Identify which cell holds the provided text, then report its (x, y) central coordinate. 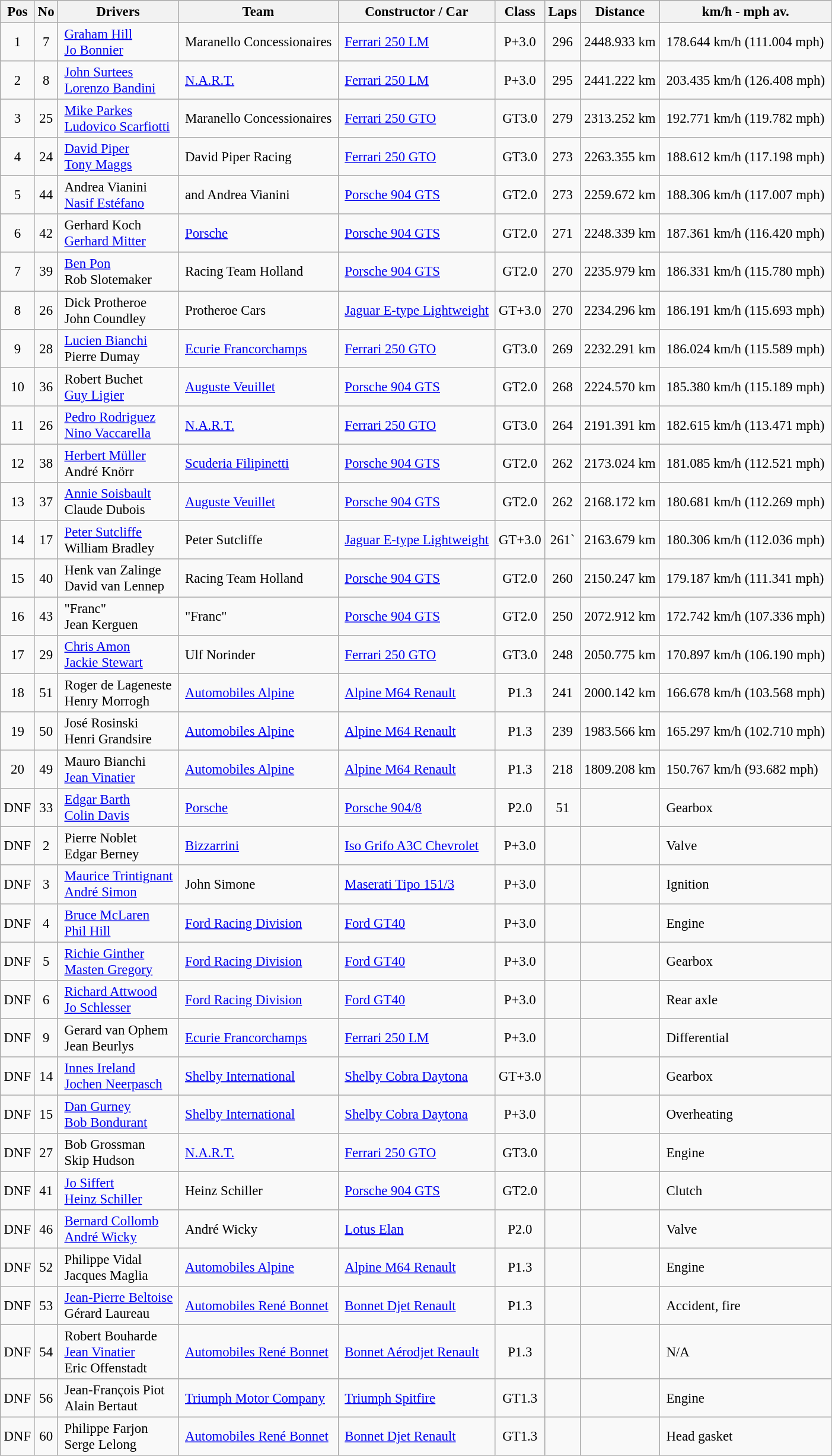
2173.024 km (620, 464)
269 (563, 349)
Lotus Elan (416, 1230)
Triumph Spitfire (416, 1398)
Innes Ireland Jochen Neerpasch (117, 1077)
Class (520, 12)
2248.339 km (620, 234)
Annie Soisbault Claude Dubois (117, 502)
Triumph Motor Company (259, 1398)
Richard Attwood Jo Schlesser (117, 1000)
150.767 km/h (93.682 mph) (745, 769)
Graham Hill Jo Bonnier (117, 43)
268 (563, 387)
Richie Ginther Masten Gregory (117, 962)
Mauro Bianchi Jean Vinatier (117, 769)
2163.679 km (620, 539)
2168.172 km (620, 502)
Bizzarrini (259, 847)
24 (46, 157)
2191.391 km (620, 424)
19 (18, 732)
Dick Protheroe John Coundley (117, 311)
295 (563, 81)
John Simone (259, 885)
2263.355 km (620, 157)
250 (563, 617)
2050.775 km (620, 654)
172.742 km/h (107.336 mph) (745, 617)
Andrea Vianini Nasif Estéfano (117, 196)
29 (46, 654)
296 (563, 43)
39 (46, 272)
46 (46, 1230)
Rear axle (745, 1000)
27 (46, 1152)
43 (46, 617)
50 (46, 732)
Robert Bouharde Jean Vinatier Eric Offenstadt (117, 1352)
179.187 km/h (111.341 mph) (745, 579)
187.361 km/h (116.420 mph) (745, 234)
218 (563, 769)
2259.672 km (620, 196)
44 (46, 196)
Edgar Barth Colin Davis (117, 807)
11 (18, 424)
279 (563, 119)
165.297 km/h (102.710 mph) (745, 732)
Henk van Zalinge David van Lennep (117, 579)
Chris Amon Jackie Stewart (117, 654)
181.085 km/h (112.521 mph) (745, 464)
André Wicky (259, 1230)
16 (18, 617)
260 (563, 579)
Ignition (745, 885)
40 (46, 579)
Jean-François Piot Alain Bertaut (117, 1398)
Dan Gurney Bob Bondurant (117, 1115)
192.771 km/h (119.782 mph) (745, 119)
1983.566 km (620, 732)
Philippe Farjon Serge Lelong (117, 1437)
248 (563, 654)
2234.296 km (620, 311)
2224.570 km (620, 387)
1809.208 km (620, 769)
186.024 km/h (115.589 mph) (745, 349)
12 (18, 464)
186.191 km/h (115.693 mph) (745, 311)
166.678 km/h (103.568 mph) (745, 694)
271 (563, 234)
2232.291 km (620, 349)
Gerard van Ophem Jean Beurlys (117, 1037)
2441.222 km (620, 81)
Ben Pon Rob Slotemaker (117, 272)
Mike Parkes Ludovico Scarfiotti (117, 119)
John Surtees Lorenzo Bandini (117, 81)
Team (259, 12)
186.331 km/h (115.780 mph) (745, 272)
25 (46, 119)
Bonnet Aérodjet Renault (416, 1352)
49 (46, 769)
33 (46, 807)
38 (46, 464)
41 (46, 1190)
Clutch (745, 1190)
Jo Siffert Heinz Schiller (117, 1190)
203.435 km/h (126.408 mph) (745, 81)
Jean-Pierre Beltoise Gérard Laureau (117, 1305)
Distance (620, 12)
Drivers (117, 12)
Robert Buchet Guy Ligier (117, 387)
Pos (18, 12)
Protheroe Cars (259, 311)
28 (46, 349)
2448.933 km (620, 43)
km/h - mph av. (745, 12)
Ulf Norinder (259, 654)
David Piper Tony Maggs (117, 157)
José Rosinski Henri Grandsire (117, 732)
Bernard Collomb André Wicky (117, 1230)
Porsche 904/8 (416, 807)
Scuderia Filipinetti (259, 464)
180.681 km/h (112.269 mph) (745, 502)
188.612 km/h (117.198 mph) (745, 157)
Peter Sutcliffe William Bradley (117, 539)
Philippe Vidal Jacques Maglia (117, 1267)
36 (46, 387)
Constructor / Car (416, 12)
David Piper Racing (259, 157)
20 (18, 769)
Pedro Rodriguez Nino Vaccarella (117, 424)
Accident, fire (745, 1305)
Heinz Schiller (259, 1190)
Maurice Trintignant André Simon (117, 885)
Differential (745, 1037)
37 (46, 502)
Laps (563, 12)
Bruce McLaren Phil Hill (117, 922)
182.615 km/h (113.471 mph) (745, 424)
Lucien Bianchi Pierre Dumay (117, 349)
180.306 km/h (112.036 mph) (745, 539)
Maserati Tipo 151/3 (416, 885)
Peter Sutcliffe (259, 539)
No (46, 12)
2150.247 km (620, 579)
Bob Grossman Skip Hudson (117, 1152)
10 (18, 387)
239 (563, 732)
2000.142 km (620, 694)
Pierre Noblet Edgar Berney (117, 847)
170.897 km/h (106.190 mph) (745, 654)
56 (46, 1398)
2072.912 km (620, 617)
and Andrea Vianini (259, 196)
Herbert Müller André Knörr (117, 464)
Gerhard Koch Gerhard Mitter (117, 234)
264 (563, 424)
13 (18, 502)
N/A (745, 1352)
Iso Grifo A3C Chevrolet (416, 847)
Head gasket (745, 1437)
"Franc" (259, 617)
18 (18, 694)
241 (563, 694)
178.644 km/h (111.004 mph) (745, 43)
53 (46, 1305)
52 (46, 1267)
2313.252 km (620, 119)
Overheating (745, 1115)
42 (46, 234)
54 (46, 1352)
Roger de Lageneste Henry Morrogh (117, 694)
1 (18, 43)
261` (563, 539)
188.306 km/h (117.007 mph) (745, 196)
185.380 km/h (115.189 mph) (745, 387)
2235.979 km (620, 272)
60 (46, 1437)
"Franc" Jean Kerguen (117, 617)
